Locate the cell with the specified text and output its [x, y] center coordinate. 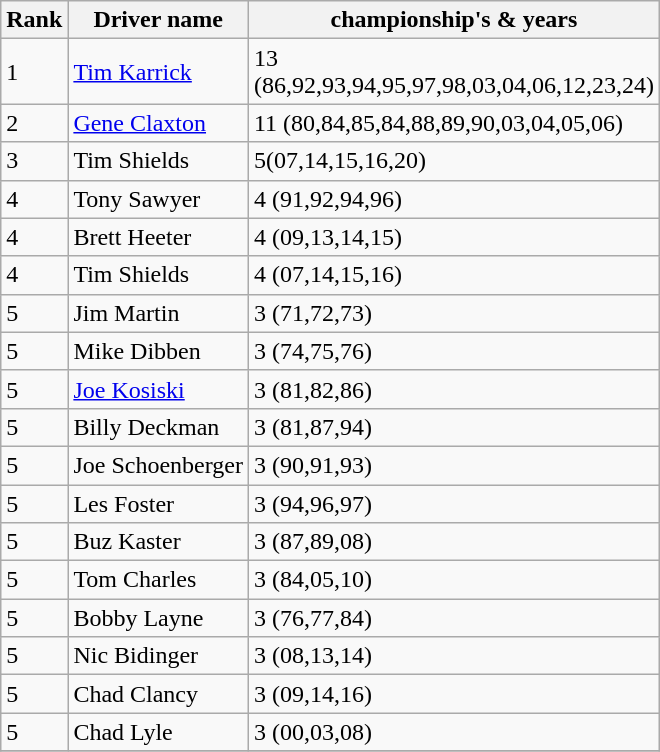
3 (08,13,14) [454, 656]
3 (76,77,84) [454, 618]
Tom Charles [158, 580]
4 (07,14,15,16) [454, 275]
3 (84,05,10) [454, 580]
Les Foster [158, 503]
championship's & years [454, 20]
3 (87,89,08) [454, 542]
3 [34, 161]
2 [34, 123]
Chad Clancy [158, 694]
3 (71,72,73) [454, 313]
Joe Schoenberger [158, 465]
3 (94,96,97) [454, 503]
13(86,92,93,94,95,97,98,03,04,06,12,23,24) [454, 72]
Rank [34, 20]
3 (09,14,16) [454, 694]
Tim Karrick [158, 72]
3 (81,87,94) [454, 427]
Joe Kosiski [158, 389]
Mike Dibben [158, 351]
5(07,14,15,16,20) [454, 161]
Driver name [158, 20]
1 [34, 72]
Buz Kaster [158, 542]
Jim Martin [158, 313]
4 (91,92,94,96) [454, 199]
Gene Claxton [158, 123]
Nic Bidinger [158, 656]
Billy Deckman [158, 427]
Chad Lyle [158, 732]
4 (09,13,14,15) [454, 237]
11 (80,84,85,84,88,89,90,03,04,05,06) [454, 123]
Tony Sawyer [158, 199]
3 (00,03,08) [454, 732]
Bobby Layne [158, 618]
Brett Heeter [158, 237]
3 (74,75,76) [454, 351]
3 (81,82,86) [454, 389]
3 (90,91,93) [454, 465]
